Identify which cell holds the provided text, then report its [x, y] central coordinate. 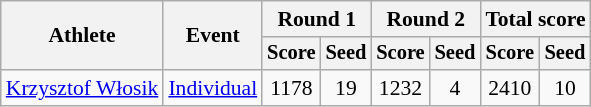
19 [346, 88]
Round 2 [426, 19]
10 [564, 88]
Total score [535, 19]
Athlete [82, 36]
1232 [400, 88]
1178 [291, 88]
Individual [212, 88]
Krzysztof Włosik [82, 88]
4 [456, 88]
Round 1 [316, 19]
Event [212, 36]
2410 [510, 88]
